Detect which cell encompasses the target text, then output its [X, Y] center coordinate. 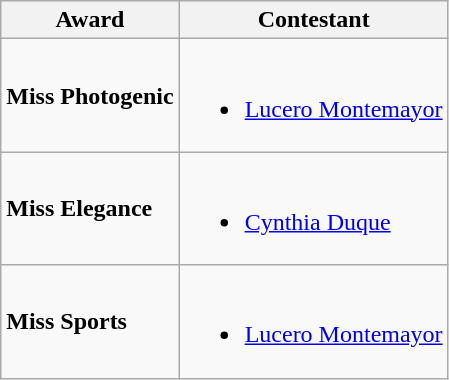
Miss Sports [90, 322]
Miss Elegance [90, 208]
Cynthia Duque [314, 208]
Award [90, 20]
Contestant [314, 20]
Miss Photogenic [90, 96]
